Provide the (x, y) coordinate of the cell's center where the given text is located.  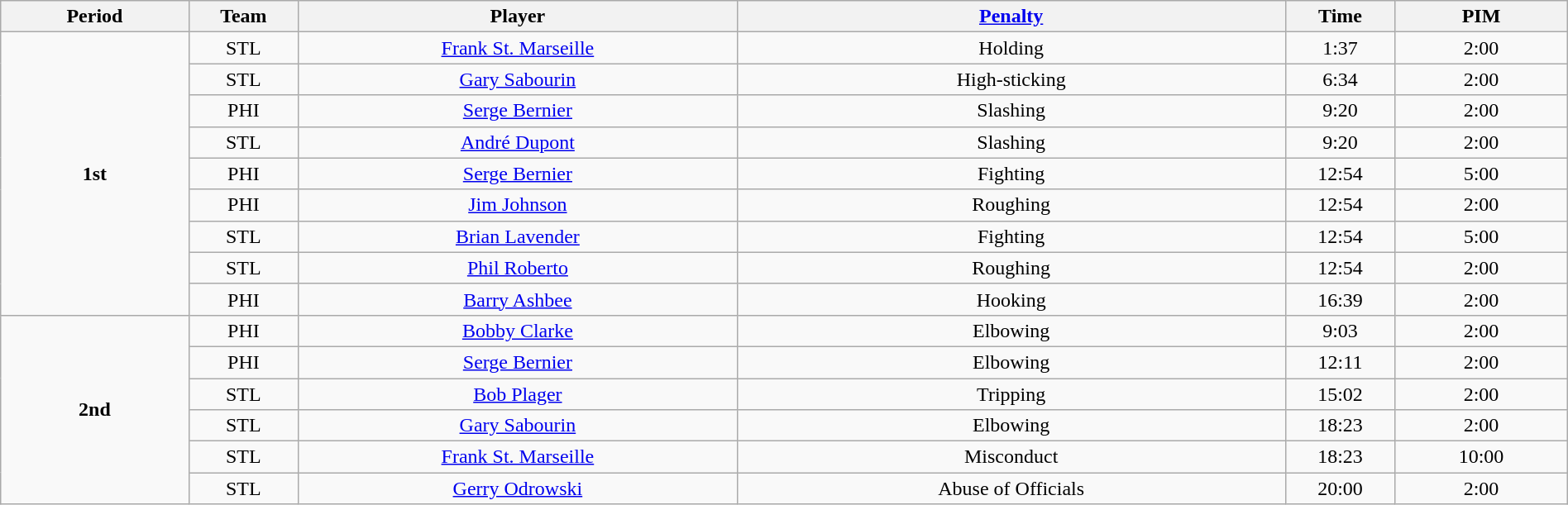
20:00 (1340, 488)
Bob Plager (518, 394)
Jim Johnson (518, 205)
Gerry Odrowski (518, 488)
Tripping (1011, 394)
Abuse of Officials (1011, 488)
10:00 (1481, 457)
Brian Lavender (518, 236)
André Dupont (518, 142)
Period (94, 17)
6:34 (1340, 79)
Hooking (1011, 299)
Player (518, 17)
15:02 (1340, 394)
12:11 (1340, 362)
High-sticking (1011, 79)
Phil Roberto (518, 268)
Bobby Clarke (518, 331)
Team (243, 17)
Holding (1011, 48)
Misconduct (1011, 457)
9:03 (1340, 331)
1st (94, 174)
1:37 (1340, 48)
PIM (1481, 17)
16:39 (1340, 299)
2nd (94, 409)
Barry Ashbee (518, 299)
Time (1340, 17)
Penalty (1011, 17)
